Pinpoint the cell where the given text exists, returning its [X, Y] midpoint coordinate. 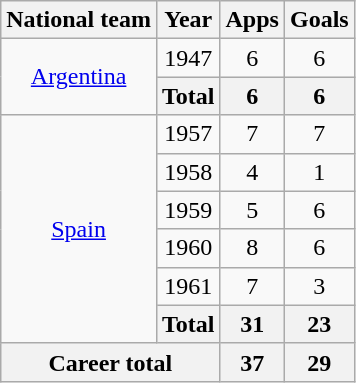
5 [252, 210]
National team [79, 20]
1 [319, 172]
Goals [319, 20]
3 [319, 286]
8 [252, 248]
31 [252, 324]
Argentina [79, 77]
1947 [188, 58]
1961 [188, 286]
37 [252, 362]
1959 [188, 210]
1958 [188, 172]
Year [188, 20]
Apps [252, 20]
Spain [79, 229]
1957 [188, 134]
4 [252, 172]
29 [319, 362]
23 [319, 324]
Career total [110, 362]
1960 [188, 248]
